Return the (X, Y) coordinate for the center point of the cell that contains the specified text.  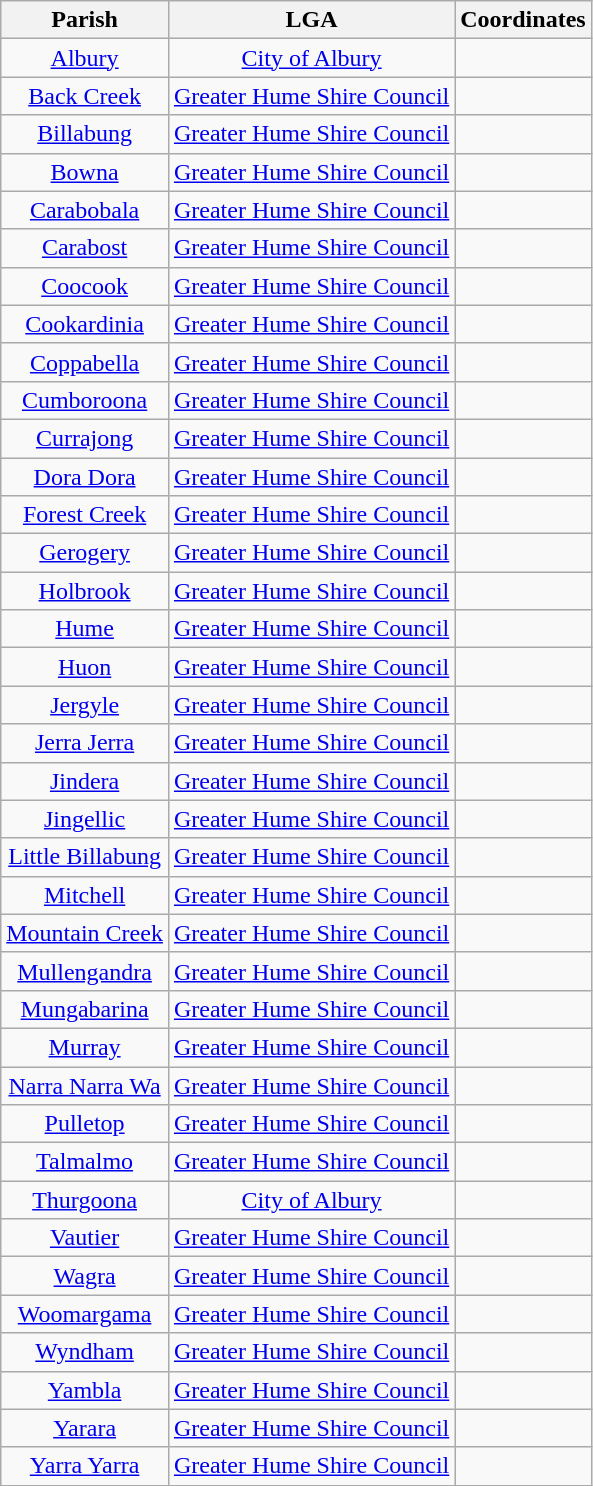
Back Creek (85, 96)
Holbrook (85, 591)
Jerra Jerra (85, 743)
Huon (85, 667)
Mullengandra (85, 971)
Narra Narra Wa (85, 1085)
Billabung (85, 134)
Cumboroona (85, 400)
Currajong (85, 438)
Thurgoona (85, 1200)
Hume (85, 629)
Wyndham (85, 1352)
Carabobala (85, 210)
LGA (311, 20)
Coordinates (523, 20)
Little Billabung (85, 857)
Talmalmo (85, 1162)
Coocook (85, 286)
Carabost (85, 248)
Mountain Creek (85, 933)
Yambla (85, 1390)
Parish (85, 20)
Jingellic (85, 819)
Jindera (85, 781)
Vautier (85, 1238)
Wagra (85, 1276)
Dora Dora (85, 477)
Mungabarina (85, 1009)
Jergyle (85, 705)
Forest Creek (85, 515)
Woomargama (85, 1314)
Pulletop (85, 1124)
Albury (85, 58)
Yarara (85, 1428)
Cookardinia (85, 324)
Murray (85, 1047)
Bowna (85, 172)
Gerogery (85, 553)
Coppabella (85, 362)
Mitchell (85, 895)
Yarra Yarra (85, 1466)
